Extract the [x, y] coordinate from the center of the cell holding the provided text.  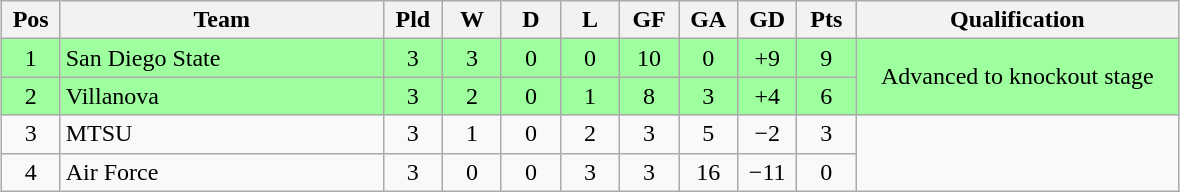
GF [650, 20]
W [472, 20]
Pos [30, 20]
L [590, 20]
+9 [768, 58]
−2 [768, 134]
San Diego State [222, 58]
GD [768, 20]
8 [650, 96]
D [530, 20]
GA [708, 20]
16 [708, 172]
MTSU [222, 134]
10 [650, 58]
Advanced to knockout stage [1018, 77]
6 [826, 96]
−11 [768, 172]
Villanova [222, 96]
Qualification [1018, 20]
Air Force [222, 172]
Team [222, 20]
Pts [826, 20]
5 [708, 134]
+4 [768, 96]
9 [826, 58]
Pld [412, 20]
4 [30, 172]
